Identify which cell holds the provided text, then report its [x, y] central coordinate. 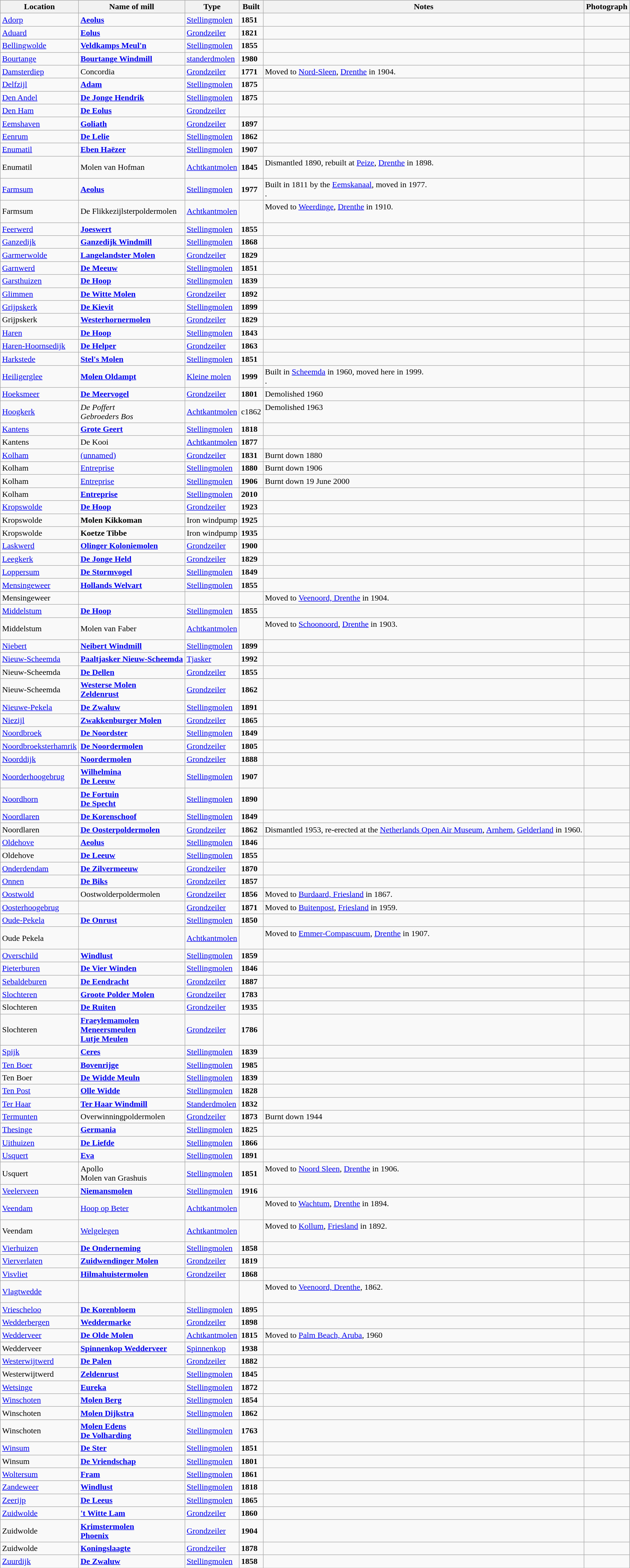
De Zilvermeeuw [132, 869]
Paaltjasker Nieuw-Scheemda [132, 659]
Aduard [40, 33]
Location [40, 7]
1863 [251, 346]
1870 [251, 869]
Moved to Palm Beach, Aruba, 1960 [424, 1335]
Moved to Veenoord, Drenthe, 1862. [424, 1292]
De Vier Winden [132, 968]
1872 [251, 1387]
Molen Oldampt [132, 376]
Oude-Pekela [40, 920]
De Flikkezijlsterpoldermolen [132, 211]
Spinnenkop [212, 1348]
Delfzijl [40, 85]
Moved to Wachtum, Drenthe in 1894. [424, 1209]
De Dellen [132, 672]
1861 [251, 1474]
Molen van Faber [132, 628]
Eureka [132, 1387]
De Widde Meuln [132, 1078]
Hoop op Beter [132, 1209]
Adam [132, 85]
Germania [132, 1130]
De Noordster [132, 733]
Moved to Kollum, Friesland in 1892. [424, 1230]
Niebert [40, 646]
Glimmen [40, 294]
Termunten [40, 1117]
Ganzedijk [40, 242]
1854 [251, 1400]
1895 [251, 1309]
Ten Post [40, 1091]
1860 [251, 1513]
1925 [251, 520]
De Kooi [132, 442]
Zeerijp [40, 1500]
Grote Geert [132, 429]
De Lelie [132, 136]
't Witte Lam [132, 1513]
Built in Scheemda in 1960, moved here in 1999. . [424, 376]
Eva [132, 1156]
Ter Haar Windmill [132, 1104]
Stel's Molen [132, 359]
Noorddijk [40, 759]
Bourtange Windmill [132, 59]
Demolished 1960 [424, 394]
Haren [40, 333]
1786 [251, 1030]
De Onrust [132, 920]
Built [251, 7]
De Vriendschap [132, 1461]
Built in 1811 by the Eemskanaal, moved in 1977. . [424, 190]
Oosterhoogebrug [40, 907]
1992 [251, 659]
1900 [251, 546]
Koetze Tibbe [132, 533]
1897 [251, 123]
Veelerveen [40, 1191]
1916 [251, 1191]
1877 [251, 442]
De Eolus [132, 110]
Harkstede [40, 359]
Veldkamps Meul'n [132, 46]
Weddermarke [132, 1322]
Adorp [40, 20]
Dismantled 1890, rebuilt at Peize, Drenthe in 1898. [424, 167]
Hollands Welvart [132, 585]
De Jonge Hendrik [132, 98]
De Eendracht [132, 981]
1999 [251, 376]
De Noordermolen [132, 746]
Noordbroeksterhamrik [40, 746]
1866 [251, 1143]
Ter Haar [40, 1104]
FraeylemamolenMeneersmeulenLutje Meulen [132, 1030]
De PoffertGebroeders Bos [132, 411]
De FortuinDe Specht [132, 799]
Joeswert [132, 229]
Concordia [132, 72]
Nieuwe-Pekela [40, 707]
WilhelminaDe Leeuw [132, 777]
Niezijl [40, 720]
Burnt down 19 June 2000 [424, 481]
1878 [251, 1548]
Oostwolderpoldermolen [132, 894]
Molen EdensDe Volharding [132, 1431]
Moved to Veenoord, Drenthe in 1904. [424, 598]
De Stormvogel [132, 572]
Tjasker [212, 659]
Moved to Emmer-Compascuum, Drenthe in 1907. [424, 938]
1856 [251, 894]
De Meervogel [132, 394]
1815 [251, 1335]
Burnt down 1880 [424, 455]
Hoeksmeer [40, 394]
Notes [424, 7]
1857 [251, 882]
1977 [251, 190]
1771 [251, 72]
Bellingwolde [40, 46]
Demolished 1963 [424, 411]
Type [212, 7]
Heiligerglee [40, 376]
Bovenrijge [132, 1065]
Dismantled 1953, re-erected at the Netherlands Open Air Museum, Arnhem, Gelderland in 1960. [424, 829]
Oude Pekela [40, 938]
De Leeuw [132, 855]
1805 [251, 746]
Garmerwolde [40, 255]
(unnamed) [132, 455]
Molen Kikkoman [132, 520]
Welgelegen [132, 1230]
De Ster [132, 1448]
1873 [251, 1117]
Bourtange [40, 59]
1985 [251, 1065]
Garnwerd [40, 268]
Burnt down 1944 [424, 1117]
Spijk [40, 1052]
Vierverlaten [40, 1261]
Moved to Weerdinge, Drenthe in 1910. [424, 211]
Haren-Hoornsedijk [40, 346]
Leegkerk [40, 559]
Onnen [40, 882]
De Meeuw [132, 268]
1828 [251, 1091]
Noorderhoogebrug [40, 777]
Name of mill [132, 7]
1980 [251, 59]
Eemshaven [40, 123]
Burnt down 1906 [424, 468]
Vierhuizen [40, 1248]
1938 [251, 1348]
De Liefde [132, 1143]
Hilmahuistermolen [132, 1274]
Sebaldeburen [40, 981]
1871 [251, 907]
Moved to Nord-Sleen, Drenthe in 1904. [424, 72]
Noordermolen [132, 759]
1906 [251, 481]
1832 [251, 1104]
Damsterdiep [40, 72]
Groote Polder Molen [132, 994]
1859 [251, 956]
Moved to Buitenpost, Friesland in 1959. [424, 907]
Zuurdijk [40, 1561]
De Korenbloem [132, 1309]
Langelandster Molen [132, 255]
Garsthuizen [40, 281]
1882 [251, 1361]
De Olde Molen [132, 1335]
KrimstermolenPhoenix [132, 1530]
Westerhornermolen [132, 320]
Zuidwendinger Molen [132, 1261]
1850 [251, 920]
De Ruiten [132, 1007]
Woltersum [40, 1474]
De Biks [132, 882]
De Oosterpoldermolen [132, 829]
Wedderbergen [40, 1322]
1904 [251, 1530]
De Leeus [132, 1500]
1880 [251, 468]
Pieterburen [40, 968]
Standerdmolen [212, 1104]
Niemansmolen [132, 1191]
1825 [251, 1130]
Overwinningpoldermolen [132, 1117]
Thesinge [40, 1130]
Neibert Windmill [132, 646]
Zwakkenburger Molen [132, 720]
De Korenschoof [132, 816]
Koningslaagte [132, 1548]
Den Andel [40, 98]
1819 [251, 1261]
1763 [251, 1431]
De Helper [132, 346]
Laskwerd [40, 546]
Uithuizen [40, 1143]
Eenrum [40, 136]
Moved to Burdaard, Friesland in 1867. [424, 894]
Molen Dijkstra [132, 1413]
1783 [251, 994]
standerdmolen [212, 59]
Overschild [40, 956]
De Witte Molen [132, 294]
ApolloMolen van Grashuis [132, 1173]
Vriescheloo [40, 1309]
Den Ham [40, 110]
Feerwerd [40, 229]
Molen van Hofman [132, 167]
Eolus [132, 33]
Kleine molen [212, 376]
1898 [251, 1322]
Westerse MolenZeldenrust [132, 690]
Onderdendam [40, 869]
De Palen [132, 1361]
Ganzedijk Windmill [132, 242]
Fram [132, 1474]
1831 [251, 455]
Wetsinge [40, 1387]
De Kievit [132, 307]
Oostwold [40, 894]
c1862 [251, 411]
Photograph [607, 7]
Spinnenkop Wedderveer [132, 1348]
Eben Haëzer [132, 149]
De Jonge Held [132, 559]
1843 [251, 333]
1887 [251, 981]
1923 [251, 507]
Zeldenrust [132, 1374]
Visvliet [40, 1274]
Ceres [132, 1052]
Goliath [132, 123]
2010 [251, 494]
Noordhorn [40, 799]
Hoogkerk [40, 411]
Noordbroek [40, 733]
1892 [251, 294]
Molen Berg [132, 1400]
De Onderneming [132, 1248]
Vlagtwedde [40, 1292]
Moved to Noord Sleen, Drenthe in 1906. [424, 1173]
Zandeweer [40, 1487]
Moved to Schoonoord, Drenthe in 1903. [424, 628]
1821 [251, 33]
1890 [251, 799]
1888 [251, 759]
Olinger Koloniemolen [132, 546]
Olle Widde [132, 1091]
Loppersum [40, 572]
